Determine the [x, y] coordinate at the center of the cell enclosing the given text.  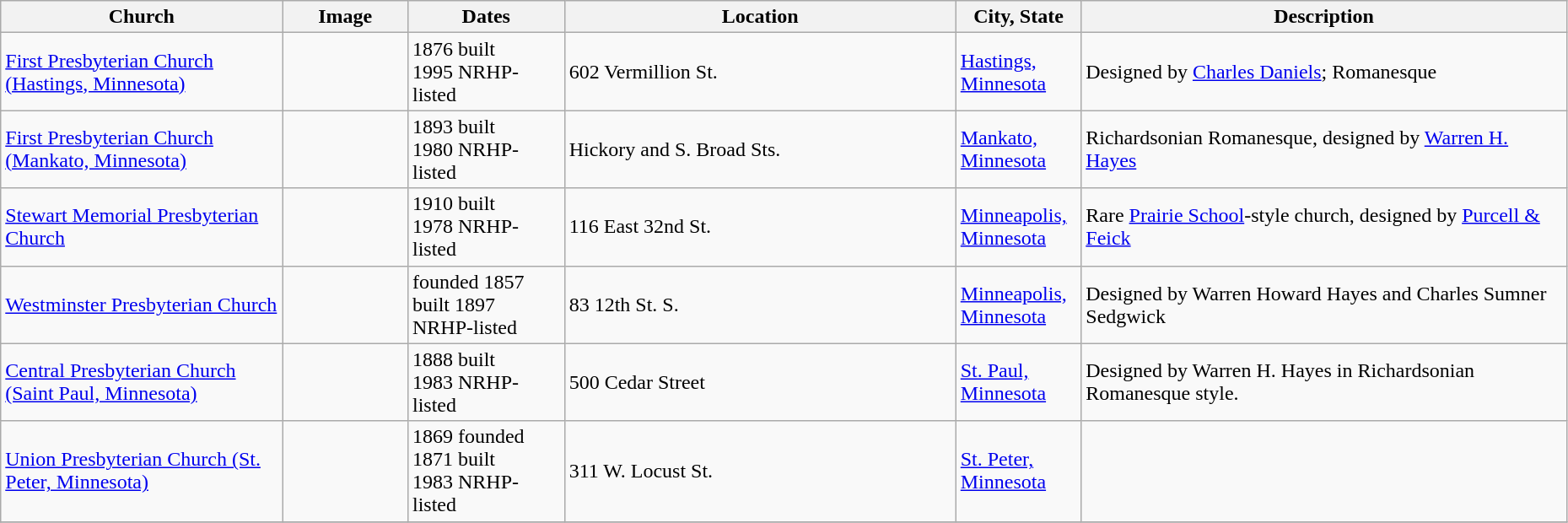
Designed by Warren Howard Hayes and Charles Sumner Sedgwick [1324, 305]
Union Presbyterian Church (St. Peter, Minnesota) [142, 471]
Rare Prairie School-style church, designed by Purcell & Feick [1324, 227]
Location [760, 17]
St. Paul, Minnesota [1019, 382]
Hastings, Minnesota [1019, 72]
Richardsonian Romanesque, designed by Warren H. Hayes [1324, 149]
Mankato, Minnesota [1019, 149]
Westminster Presbyterian Church [142, 305]
City, State [1019, 17]
founded 1857 built 1897 NRHP-listed [486, 305]
First Presbyterian Church (Mankato, Minnesota) [142, 149]
St. Peter, Minnesota [1019, 471]
1893 built1980 NRHP-listed [486, 149]
Designed by Warren H. Hayes in Richardsonian Romanesque style. [1324, 382]
311 W. Locust St. [760, 471]
500 Cedar Street [760, 382]
1876 built1995 NRHP-listed [486, 72]
1869 founded1871 built1983 NRHP-listed [486, 471]
Church [142, 17]
Hickory and S. Broad Sts. [760, 149]
Designed by Charles Daniels; Romanesque [1324, 72]
Description [1324, 17]
First Presbyterian Church (Hastings, Minnesota) [142, 72]
Dates [486, 17]
Central Presbyterian Church (Saint Paul, Minnesota) [142, 382]
1888 built1983 NRHP-listed [486, 382]
83 12th St. S. [760, 305]
Image [346, 17]
Stewart Memorial Presbyterian Church [142, 227]
116 East 32nd St. [760, 227]
1910 built1978 NRHP-listed [486, 227]
602 Vermillion St. [760, 72]
